Extract the (x, y) coordinate from the center of the cell holding the provided text.  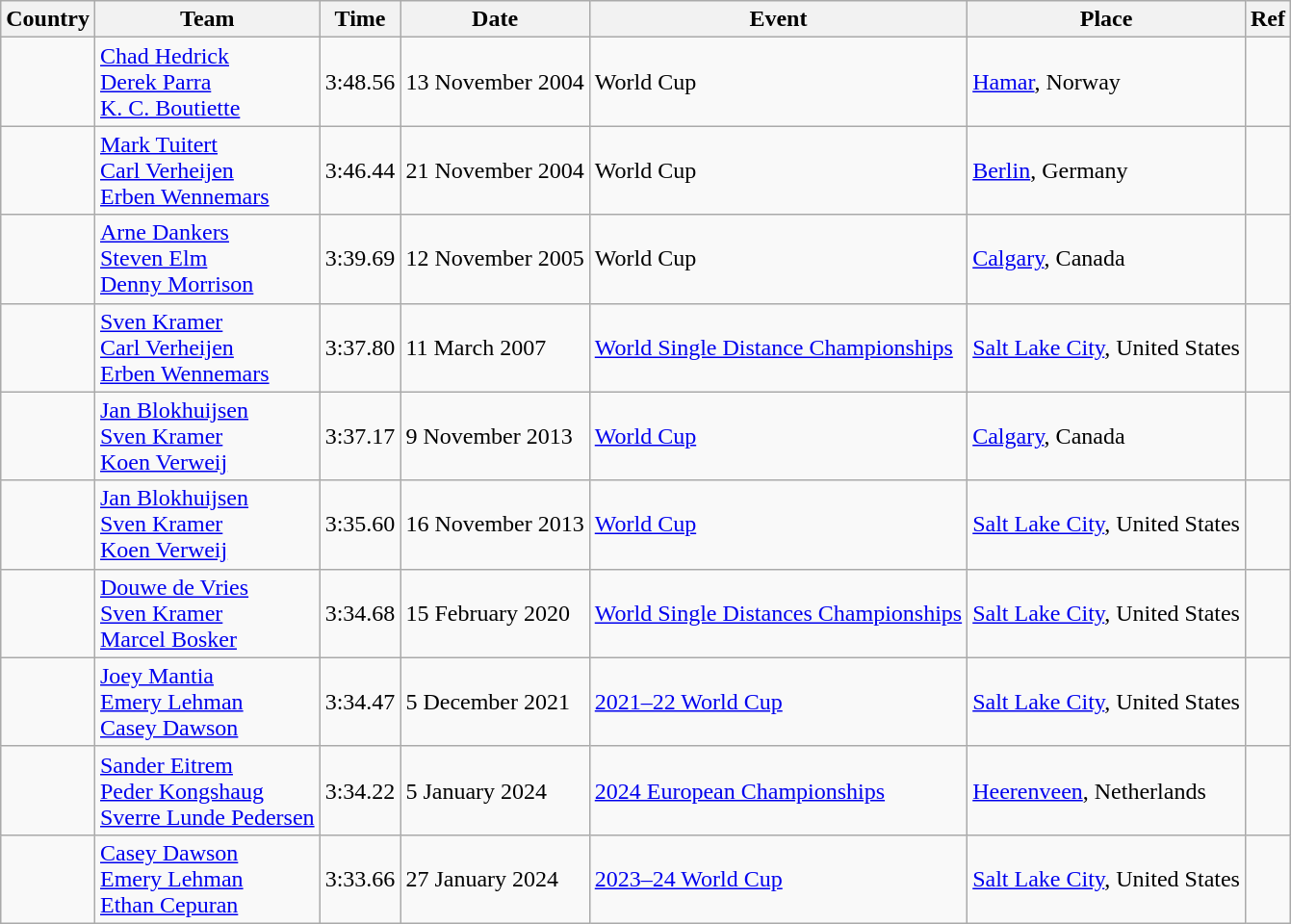
Mark TuitertCarl VerheijenErben Wennemars (207, 170)
Arne DankersSteven ElmDenny Morrison (207, 259)
16 November 2013 (495, 525)
11 March 2007 (495, 347)
Event (778, 19)
Joey MantiaEmery LehmanCasey Dawson (207, 702)
3:46.44 (360, 170)
Place (1107, 19)
3:34.68 (360, 613)
3:33.66 (360, 879)
2024 European Championships (778, 790)
Heerenveen, Netherlands (1107, 790)
Berlin, Germany (1107, 170)
Douwe de VriesSven KramerMarcel Bosker (207, 613)
Hamar, Norway (1107, 82)
27 January 2024 (495, 879)
9 November 2013 (495, 436)
2023–24 World Cup (778, 879)
3:37.80 (360, 347)
Sven KramerCarl VerheijenErben Wennemars (207, 347)
3:48.56 (360, 82)
5 December 2021 (495, 702)
21 November 2004 (495, 170)
12 November 2005 (495, 259)
Country (48, 19)
3:35.60 (360, 525)
World Single Distance Championships (778, 347)
3:37.17 (360, 436)
Sander EitremPeder KongshaugSverre Lunde Pedersen (207, 790)
2021–22 World Cup (778, 702)
Ref (1267, 19)
3:34.47 (360, 702)
15 February 2020 (495, 613)
Casey DawsonEmery LehmanEthan Cepuran (207, 879)
Time (360, 19)
World Single Distances Championships (778, 613)
3:39.69 (360, 259)
Chad HedrickDerek ParraK. C. Boutiette (207, 82)
Team (207, 19)
13 November 2004 (495, 82)
Date (495, 19)
3:34.22 (360, 790)
5 January 2024 (495, 790)
